Scan for the cell matching the given text and deliver its (X, Y) coordinate at center. 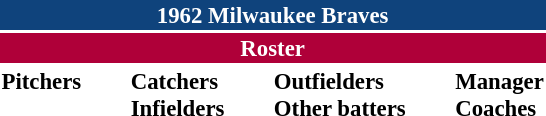
Roster (272, 48)
1962 Milwaukee Braves (272, 15)
